From the cell containing the given text, extract its center point as [x, y] coordinate. 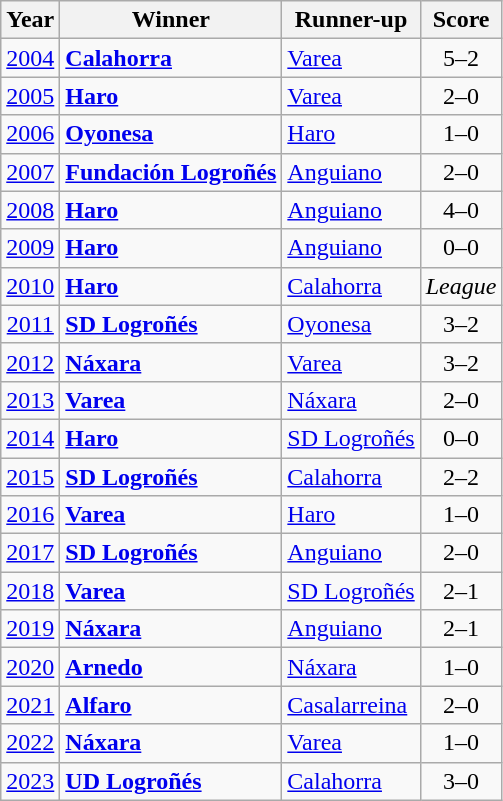
League [461, 286]
2023 [30, 781]
Score [461, 20]
2–2 [461, 477]
5–2 [461, 58]
2014 [30, 438]
2004 [30, 58]
Arnedo [171, 667]
Alfaro [171, 705]
4–0 [461, 210]
Casalarreina [351, 705]
2005 [30, 96]
Winner [171, 20]
2017 [30, 553]
2009 [30, 248]
Fundación Logroñés [171, 172]
2020 [30, 667]
2010 [30, 286]
2016 [30, 515]
2007 [30, 172]
Runner-up [351, 20]
2015 [30, 477]
UD Logroñés [171, 781]
2018 [30, 591]
2013 [30, 400]
2008 [30, 210]
2006 [30, 134]
2011 [30, 324]
2019 [30, 629]
2022 [30, 743]
2012 [30, 362]
3–0 [461, 781]
2021 [30, 705]
Year [30, 20]
